From the cell containing the given text, extract its center point as (X, Y) coordinate. 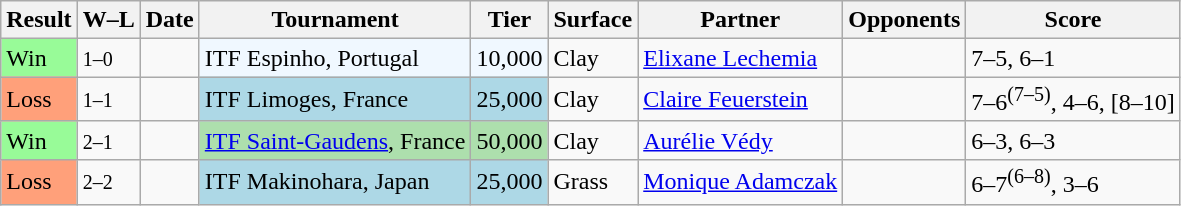
ITF Limoges, France (335, 100)
W–L (108, 20)
Monique Adamczak (740, 182)
Grass (593, 182)
Tournament (335, 20)
Opponents (904, 20)
ITF Saint-Gaudens, France (335, 140)
Date (170, 20)
Result (39, 20)
6–3, 6–3 (1073, 140)
2–2 (108, 182)
Score (1073, 20)
7–5, 6–1 (1073, 58)
6–7(6–8), 3–6 (1073, 182)
Elixane Lechemia (740, 58)
Surface (593, 20)
50,000 (510, 140)
ITF Makinohara, Japan (335, 182)
2–1 (108, 140)
Tier (510, 20)
Aurélie Védy (740, 140)
7–6(7–5), 4–6, [8–10] (1073, 100)
Claire Feuerstein (740, 100)
1–0 (108, 58)
Partner (740, 20)
ITF Espinho, Portugal (335, 58)
10,000 (510, 58)
1–1 (108, 100)
